Detect which cell encompasses the target text, then output its [x, y] center coordinate. 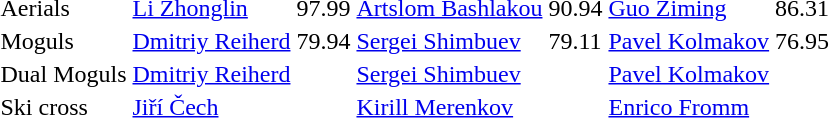
79.94 [324, 41]
79.11 [576, 41]
Pavel Kolmakov [689, 41]
